Return the (x, y) coordinate for the center point of the cell that contains the specified text.  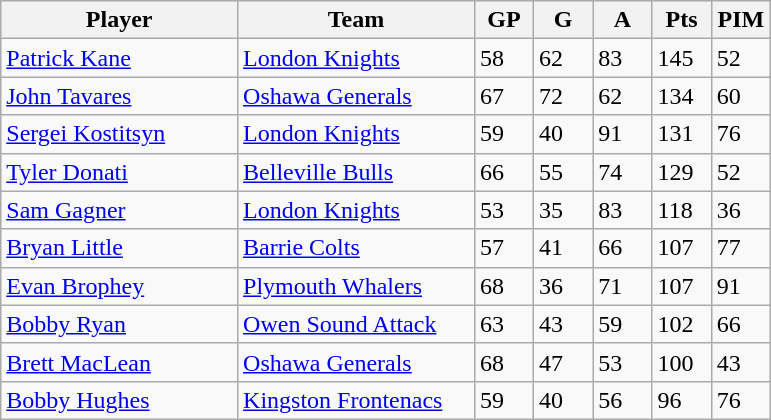
41 (564, 248)
Patrick Kane (120, 58)
47 (564, 362)
72 (564, 96)
74 (622, 172)
63 (504, 324)
Plymouth Whalers (356, 286)
Team (356, 20)
145 (682, 58)
35 (564, 210)
77 (740, 248)
57 (504, 248)
Belleville Bulls (356, 172)
Bobby Ryan (120, 324)
134 (682, 96)
60 (740, 96)
Pts (682, 20)
Bryan Little (120, 248)
71 (622, 286)
John Tavares (120, 96)
58 (504, 58)
55 (564, 172)
Sergei Kostitsyn (120, 134)
G (564, 20)
102 (682, 324)
Bobby Hughes (120, 400)
118 (682, 210)
Kingston Frontenacs (356, 400)
Evan Brophey (120, 286)
Tyler Donati (120, 172)
56 (622, 400)
96 (682, 400)
129 (682, 172)
67 (504, 96)
Brett MacLean (120, 362)
Player (120, 20)
PIM (740, 20)
100 (682, 362)
Sam Gagner (120, 210)
A (622, 20)
Barrie Colts (356, 248)
GP (504, 20)
131 (682, 134)
Owen Sound Attack (356, 324)
